Scan for the cell matching the given text and deliver its [X, Y] coordinate at center. 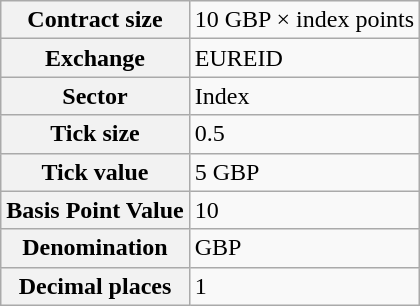
Denomination [95, 248]
GBP [304, 248]
Exchange [95, 58]
Index [304, 96]
Tick size [95, 134]
Contract size [95, 20]
Sector [95, 96]
1 [304, 286]
0.5 [304, 134]
Basis Point Value [95, 210]
10 [304, 210]
Decimal places [95, 286]
10 GBP × index points [304, 20]
EUREID [304, 58]
Tick value [95, 172]
5 GBP [304, 172]
